Output the (x, y) coordinate of the center of the cell containing the given text.  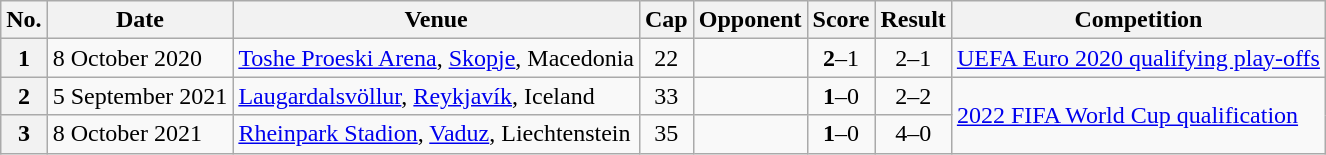
Result (913, 20)
2022 FIFA World Cup qualification (1138, 115)
Cap (666, 20)
Venue (436, 20)
UEFA Euro 2020 qualifying play-offs (1138, 58)
8 October 2020 (140, 58)
1 (24, 58)
Toshe Proeski Arena, Skopje, Macedonia (436, 58)
No. (24, 20)
Competition (1138, 20)
4–0 (913, 134)
35 (666, 134)
Opponent (750, 20)
5 September 2021 (140, 96)
Date (140, 20)
Score (841, 20)
2–2 (913, 96)
8 October 2021 (140, 134)
2 (24, 96)
Laugardalsvöllur, Reykjavík, Iceland (436, 96)
22 (666, 58)
3 (24, 134)
Rheinpark Stadion, Vaduz, Liechtenstein (436, 134)
33 (666, 96)
